Capture the cell that displays the provided text and extract its [X, Y] central coordinate. 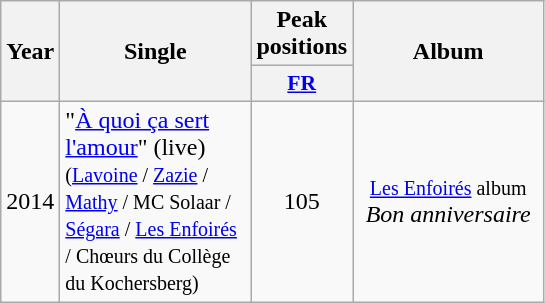
2014 [30, 201]
Les Enfoirés albumBon anniversaire [448, 201]
105 [302, 201]
"À quoi ça sert l'amour" (live)(Lavoine / Zazie / Mathy / MC Solaar / Ségara / Les Enfoirés / Chœurs du Collège du Kochersberg) [156, 201]
Year [30, 52]
Peak positions [302, 34]
FR [302, 84]
Single [156, 52]
Album [448, 52]
